Return the [X, Y] coordinate for the center point of the cell that contains the specified text.  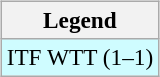
ITF WTT (1–1) [80, 57]
Legend [80, 20]
